Locate the cell with the specified text and output its [x, y] center coordinate. 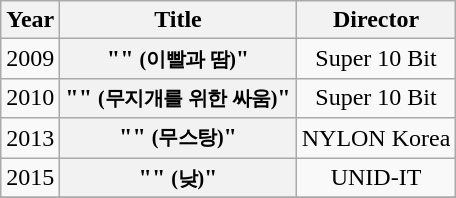
"" (이빨과 땀)" [178, 59]
Year [30, 20]
NYLON Korea [376, 138]
"" (무지개를 위한 싸움)" [178, 98]
"" (무스탕)" [178, 138]
2009 [30, 59]
"" (낮)" [178, 178]
Director [376, 20]
Title [178, 20]
2013 [30, 138]
2010 [30, 98]
2015 [30, 178]
UNID-IT [376, 178]
